Find where the given text appears and provide that cell's center as [x, y] coordinate. 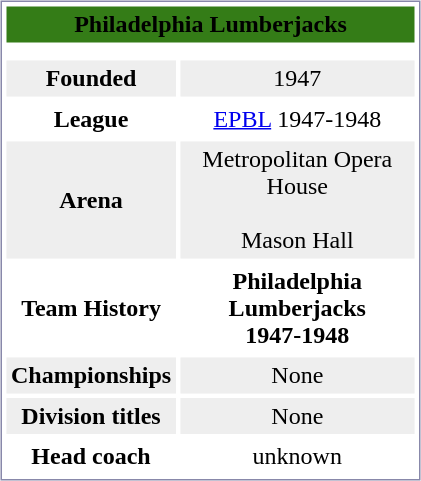
Philadelphia Lumberjacks 1947-1948 [297, 308]
Team History [90, 308]
Arena [90, 200]
Metropolitan Opera HouseMason Hall [297, 200]
Head coach [90, 456]
EPBL 1947-1948 [297, 119]
1947 [297, 78]
Philadelphia Lumberjacks [210, 24]
Championships [90, 376]
Division titles [90, 416]
unknown [297, 456]
League [90, 119]
Founded [90, 78]
